Detect which cell encompasses the target text, then output its [X, Y] center coordinate. 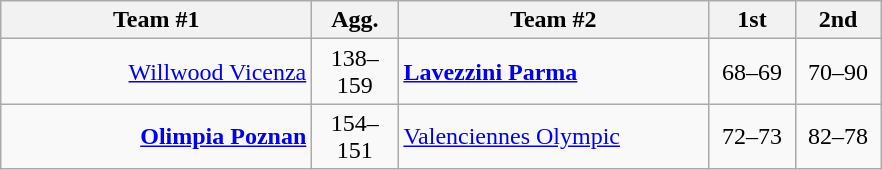
70–90 [838, 72]
Olimpia Poznan [156, 136]
2nd [838, 20]
Valenciennes Olympic [554, 136]
154–151 [355, 136]
Agg. [355, 20]
Willwood Vicenza [156, 72]
Team #1 [156, 20]
Team #2 [554, 20]
Lavezzini Parma [554, 72]
68–69 [752, 72]
82–78 [838, 136]
1st [752, 20]
72–73 [752, 136]
138–159 [355, 72]
